Scan for the cell matching the given text and deliver its [X, Y] coordinate at center. 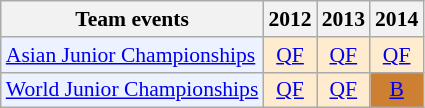
Team events [132, 19]
2013 [344, 19]
2012 [290, 19]
Asian Junior Championships [132, 55]
World Junior Championships [132, 90]
2014 [396, 19]
B [396, 90]
